Extract the (X, Y) coordinate from the center of the cell holding the provided text.  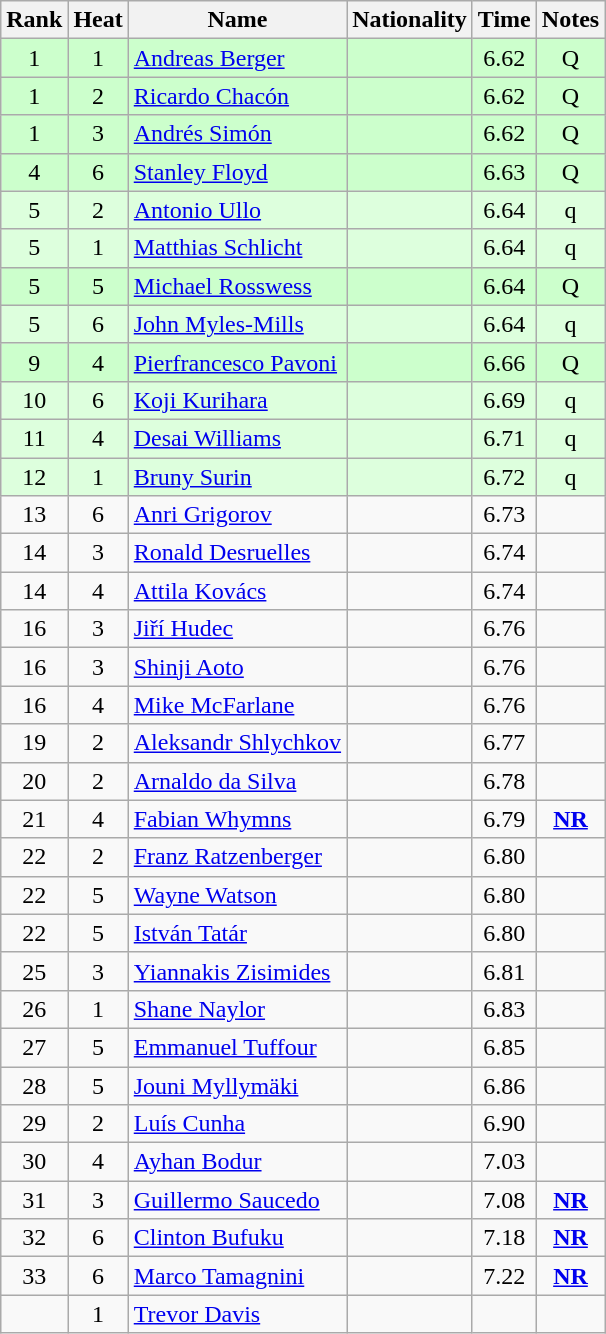
10 (34, 400)
25 (34, 971)
7.18 (504, 1238)
Nationality (410, 20)
33 (34, 1276)
Luís Cunha (237, 1124)
6.79 (504, 819)
Yiannakis Zisimides (237, 971)
Emmanuel Tuffour (237, 1047)
Koji Kurihara (237, 400)
Attila Kovács (237, 591)
Ayhan Bodur (237, 1162)
Franz Ratzenberger (237, 857)
Shinji Aoto (237, 667)
6.73 (504, 515)
6.90 (504, 1124)
Fabian Whymns (237, 819)
Michael Rosswess (237, 286)
30 (34, 1162)
Marco Tamagnini (237, 1276)
Time (504, 20)
31 (34, 1200)
Mike McFarlane (237, 705)
6.72 (504, 477)
6.77 (504, 743)
Rank (34, 20)
7.22 (504, 1276)
6.83 (504, 1009)
Desai Williams (237, 438)
7.03 (504, 1162)
13 (34, 515)
19 (34, 743)
Aleksandr Shlychkov (237, 743)
Heat (98, 20)
6.69 (504, 400)
Pierfrancesco Pavoni (237, 362)
6.63 (504, 172)
21 (34, 819)
Andrés Simón (237, 134)
6.86 (504, 1085)
6.78 (504, 781)
11 (34, 438)
7.08 (504, 1200)
9 (34, 362)
Bruny Surin (237, 477)
Ronald Desruelles (237, 553)
Andreas Berger (237, 58)
Name (237, 20)
John Myles-Mills (237, 324)
Antonio Ullo (237, 210)
Notes (570, 20)
26 (34, 1009)
Stanley Floyd (237, 172)
20 (34, 781)
Anri Grigorov (237, 515)
István Tatár (237, 933)
29 (34, 1124)
6.71 (504, 438)
Arnaldo da Silva (237, 781)
Wayne Watson (237, 895)
Matthias Schlicht (237, 248)
28 (34, 1085)
Ricardo Chacón (237, 96)
Clinton Bufuku (237, 1238)
Jiří Hudec (237, 629)
Trevor Davis (237, 1314)
6.81 (504, 971)
Guillermo Saucedo (237, 1200)
6.66 (504, 362)
Shane Naylor (237, 1009)
Jouni Myllymäki (237, 1085)
27 (34, 1047)
6.85 (504, 1047)
32 (34, 1238)
12 (34, 477)
